Output the [x, y] coordinate of the center of the cell containing the given text.  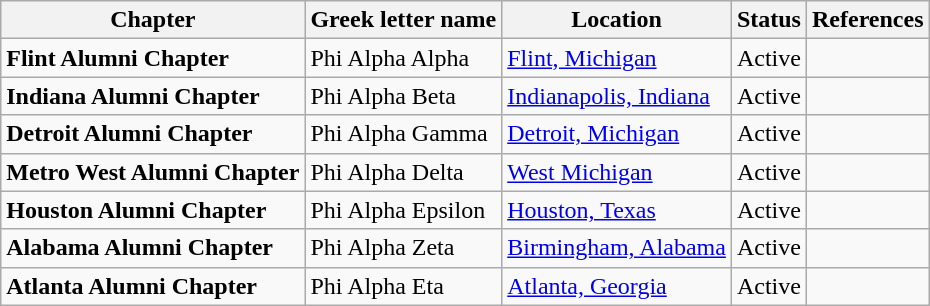
Phi Alpha Epsilon [404, 210]
References [868, 20]
West Michigan [617, 172]
Greek letter name [404, 20]
Phi Alpha Eta [404, 286]
Indiana Alumni Chapter [153, 96]
Birmingham, Alabama [617, 248]
Phi Alpha Gamma [404, 134]
Phi Alpha Delta [404, 172]
Flint Alumni Chapter [153, 58]
Phi Alpha Zeta [404, 248]
Flint, Michigan [617, 58]
Metro West Alumni Chapter [153, 172]
Alabama Alumni Chapter [153, 248]
Chapter [153, 20]
Atlanta Alumni Chapter [153, 286]
Detroit, Michigan [617, 134]
Indianapolis, Indiana [617, 96]
Atlanta, Georgia [617, 286]
Detroit Alumni Chapter [153, 134]
Location [617, 20]
Phi Alpha Beta [404, 96]
Phi Alpha Alpha [404, 58]
Status [768, 20]
Houston Alumni Chapter [153, 210]
Houston, Texas [617, 210]
